Capture the cell that displays the provided text and extract its (x, y) central coordinate. 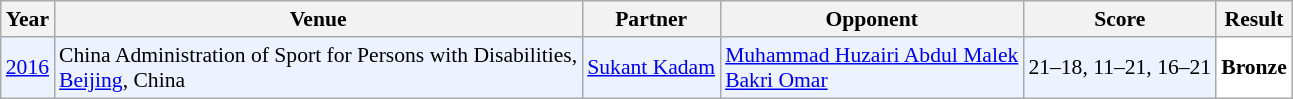
Result (1254, 19)
Venue (318, 19)
Muhammad Huzairi Abdul Malek Bakri Omar (872, 68)
Partner (651, 19)
China Administration of Sport for Persons with Disabilities,Beijing, China (318, 68)
Score (1120, 19)
Opponent (872, 19)
21–18, 11–21, 16–21 (1120, 68)
Sukant Kadam (651, 68)
Bronze (1254, 68)
Year (28, 19)
2016 (28, 68)
